Detect which cell encompasses the target text, then output its [x, y] center coordinate. 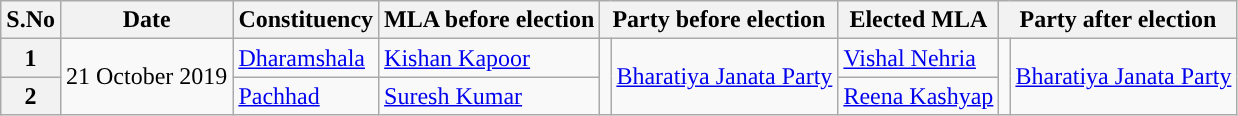
Suresh Kumar [490, 96]
Date [146, 20]
MLA before election [490, 20]
2 [31, 96]
21 October 2019 [146, 77]
Vishal Nehria [918, 58]
Constituency [306, 20]
1 [31, 58]
Reena Kashyap [918, 96]
Party before election [719, 20]
S.No [31, 20]
Elected MLA [918, 20]
Dharamshala [306, 58]
Kishan Kapoor [490, 58]
Party after election [1118, 20]
Pachhad [306, 96]
